For the text-containing cell, return its midpoint in (x, y) coordinate format. 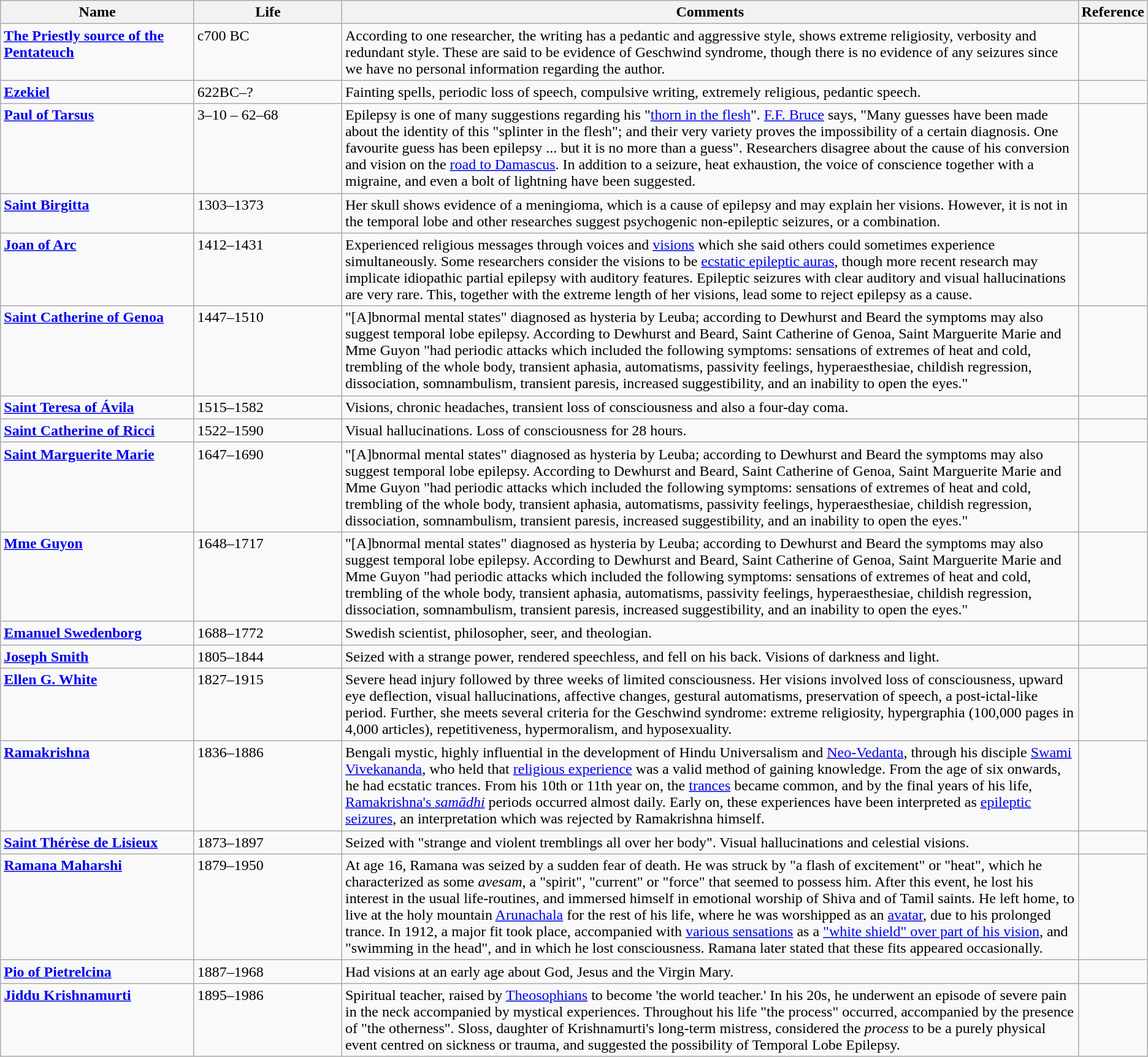
Visual hallucinations. Loss of consciousness for 28 hours. (710, 430)
Reference (1112, 12)
3–10 – 62–68 (267, 148)
c700 BC (267, 52)
Comments (710, 12)
Fainting spells, periodic loss of speech, compulsive writing, extremely religious, pedantic speech. (710, 92)
1515–1582 (267, 407)
Joseph Smith (98, 657)
Ellen G. White (98, 705)
1688–1772 (267, 633)
Name (98, 12)
1805–1844 (267, 657)
Saint Thérèse de Lisieux (98, 842)
1647–1690 (267, 487)
Seized with "strange and violent tremblings all over her body". Visual hallucinations and celestial visions. (710, 842)
Joan of Arc (98, 270)
Emanuel Swedenborg (98, 633)
622BC–? (267, 92)
1873–1897 (267, 842)
1522–1590 (267, 430)
Seized with a strange power, rendered speechless, and fell on his back. Visions of darkness and light. (710, 657)
1412–1431 (267, 270)
1648–1717 (267, 576)
Pio of Pietrelcina (98, 972)
1836–1886 (267, 786)
Paul of Tarsus (98, 148)
1303–1373 (267, 213)
Visions, chronic headaches, transient loss of consciousness and also a four-day coma. (710, 407)
Saint Marguerite Marie (98, 487)
Saint Birgitta (98, 213)
Had visions at an early age about God, Jesus and the Virgin Mary. (710, 972)
Mme Guyon (98, 576)
1879–1950 (267, 907)
1887–1968 (267, 972)
Ramakrishna (98, 786)
Ramana Maharshi (98, 907)
Swedish scientist, philosopher, seer, and theologian. (710, 633)
Saint Catherine of Ricci (98, 430)
1827–1915 (267, 705)
Jiddu Krishnamurti (98, 1020)
The Priestly source of the Pentateuch (98, 52)
Ezekiel (98, 92)
1447–1510 (267, 351)
1895–1986 (267, 1020)
Life (267, 12)
Saint Teresa of Ávila (98, 407)
Saint Catherine of Genoa (98, 351)
